Scan for the cell matching the given text and deliver its (x, y) coordinate at center. 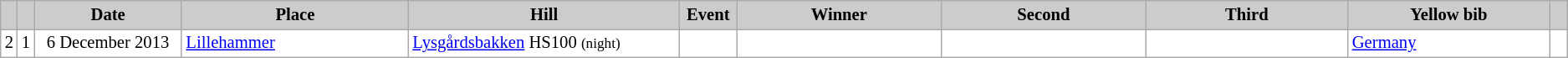
Third (1247, 14)
Hill (544, 14)
Yellow bib (1448, 14)
Germany (1448, 43)
Lillehammer (294, 43)
6 December 2013 (109, 43)
Lysgårdsbakken HS100 (night) (544, 43)
1 (26, 43)
Second (1044, 14)
Winner (840, 14)
Event (708, 14)
Date (109, 14)
Place (294, 14)
2 (9, 43)
